From the cell containing the given text, extract its center point as (X, Y) coordinate. 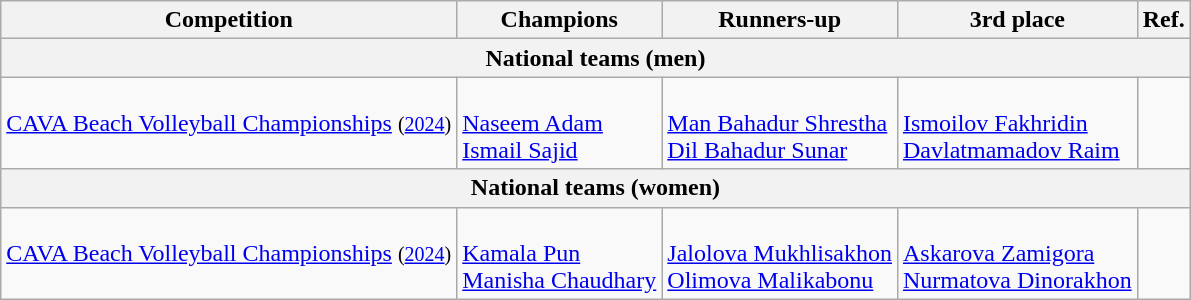
National teams (women) (596, 188)
3rd place (1017, 20)
Runners-up (780, 20)
Champions (560, 20)
Naseem AdamIsmail Sajid (560, 123)
Man Bahadur ShresthaDil Bahadur Sunar (780, 123)
Askarova ZamigoraNurmatova Dinorakhon (1017, 253)
Ref. (1164, 20)
National teams (men) (596, 58)
Competition (229, 20)
Ismoilov FakhridinDavlatmamadov Raim (1017, 123)
Kamala PunManisha Chaudhary (560, 253)
Jalolova MukhlisakhonOlimova Malikabonu (780, 253)
